Scan for the cell matching the given text and deliver its [x, y] coordinate at center. 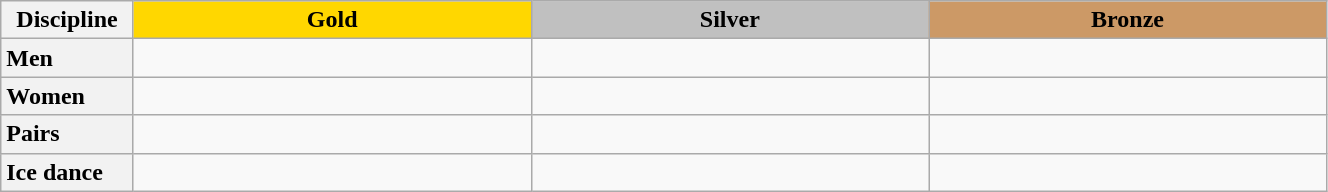
Ice dance [68, 172]
Men [68, 58]
Bronze [1128, 20]
Gold [332, 20]
Pairs [68, 134]
Discipline [68, 20]
Silver [730, 20]
Women [68, 96]
